Identify which cell holds the provided text, then report its (x, y) central coordinate. 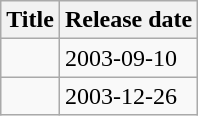
Release date (128, 20)
Title (30, 20)
2003-09-10 (128, 58)
2003-12-26 (128, 96)
